Output the [x, y] coordinate of the center of the cell containing the given text.  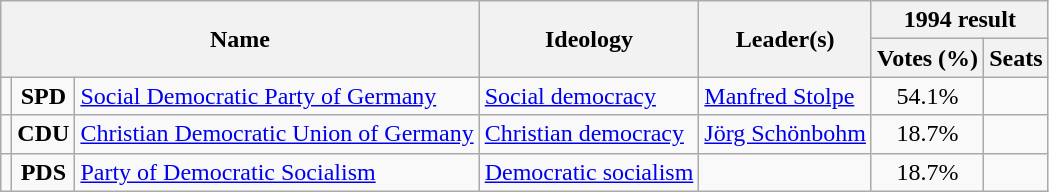
Jörg Schönbohm [786, 134]
Party of Democratic Socialism [277, 172]
1994 result [960, 20]
CDU [44, 134]
Seats [1016, 58]
Social Democratic Party of Germany [277, 96]
Manfred Stolpe [786, 96]
Leader(s) [786, 39]
Christian Democratic Union of Germany [277, 134]
Votes (%) [927, 58]
SPD [44, 96]
Name [240, 39]
PDS [44, 172]
54.1% [927, 96]
Democratic socialism [589, 172]
Ideology [589, 39]
Social democracy [589, 96]
Christian democracy [589, 134]
